Output the [x, y] coordinate of the center of the cell containing the given text.  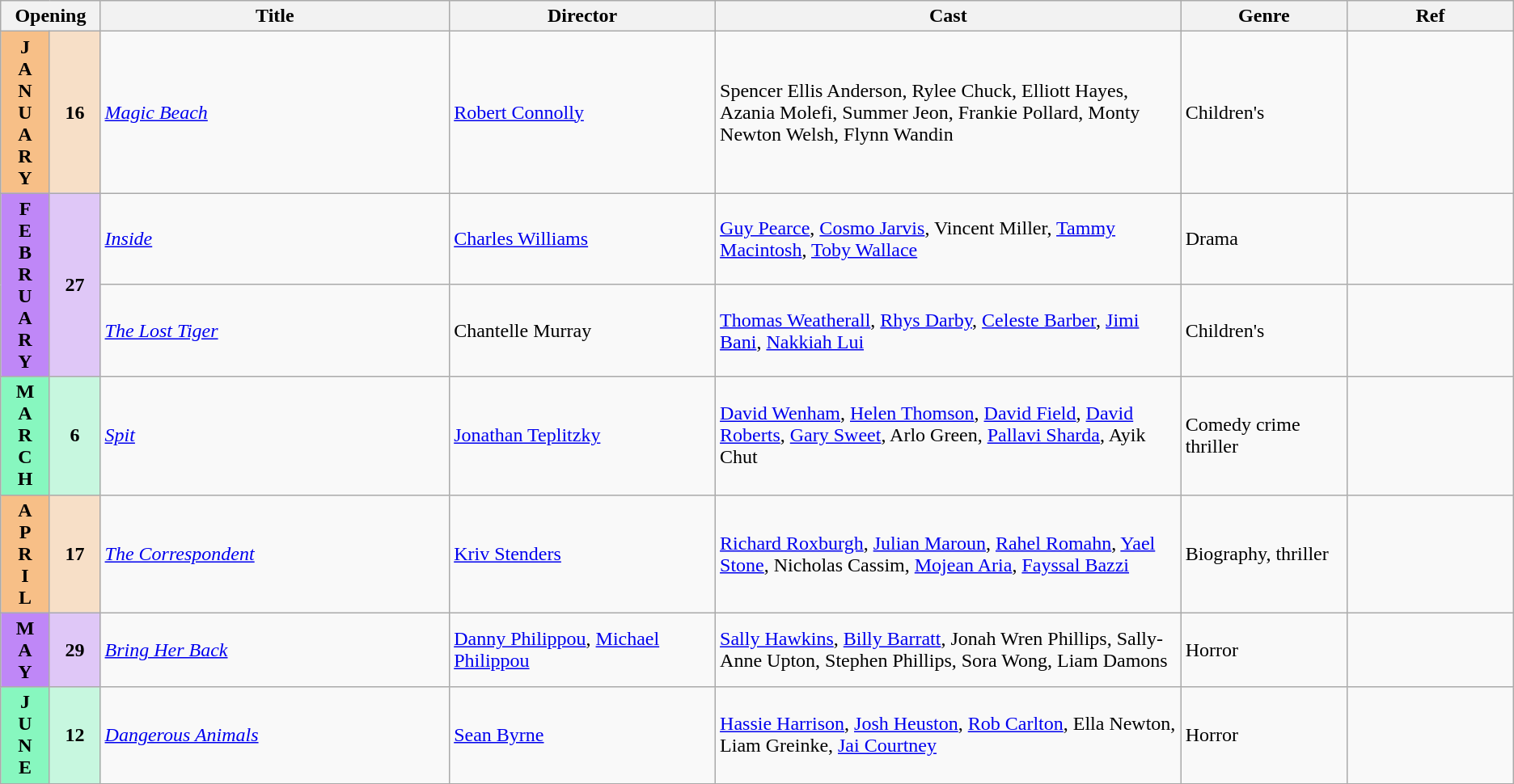
27 [74, 285]
Genre [1264, 16]
APRIL [25, 554]
Comedy crime thriller [1264, 436]
Biography, thriller [1264, 554]
Sean Byrne [582, 736]
Drama [1264, 239]
Thomas Weatherall, Rhys Darby, Celeste Barber, Jimi Bani, Nakkiah Lui [949, 331]
Richard Roxburgh, Julian Maroun, Rahel Romahn, Yael Stone, Nicholas Cassim, Mojean Aria, Fayssal Bazzi [949, 554]
Robert Connolly [582, 112]
Inside [275, 239]
29 [74, 650]
Director [582, 16]
17 [74, 554]
Dangerous Animals [275, 736]
12 [74, 736]
Bring Her Back [275, 650]
16 [74, 112]
Spencer Ellis Anderson, Rylee Chuck, Elliott Hayes, Azania Molefi, Summer Jeon, Frankie Pollard, Monty Newton Welsh, Flynn Wandin [949, 112]
Hassie Harrison, Josh Heuston, Rob Carlton, Ella Newton, Liam Greinke, Jai Courtney [949, 736]
Title [275, 16]
MARCH [25, 436]
Kriv Stenders [582, 554]
Guy Pearce, Cosmo Jarvis, Vincent Miller, Tammy Macintosh, Toby Wallace [949, 239]
FEBRUARY [25, 285]
Sally Hawkins, Billy Barratt, Jonah Wren Phillips, Sally-Anne Upton, Stephen Phillips, Sora Wong, Liam Damons [949, 650]
Chantelle Murray [582, 331]
The Correspondent [275, 554]
Ref [1431, 16]
Cast [949, 16]
Spit [275, 436]
6 [74, 436]
JANUARY [25, 112]
Opening [50, 16]
The Lost Tiger [275, 331]
Charles Williams [582, 239]
Danny Philippou, Michael Philippou [582, 650]
David Wenham, Helen Thomson, David Field, David Roberts, Gary Sweet, Arlo Green, Pallavi Sharda, Ayik Chut [949, 436]
JUNE [25, 736]
Magic Beach [275, 112]
Jonathan Teplitzky [582, 436]
MAY [25, 650]
